Provide the [x, y] coordinate of the cell's center where the given text is located.  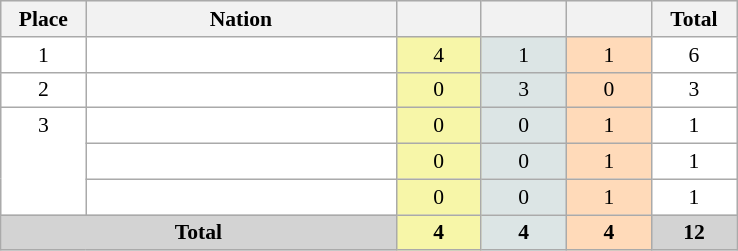
Nation [241, 19]
6 [694, 55]
12 [694, 233]
2 [44, 90]
Place [44, 19]
